Return the [x, y] coordinate for the center point of the cell that contains the specified text.  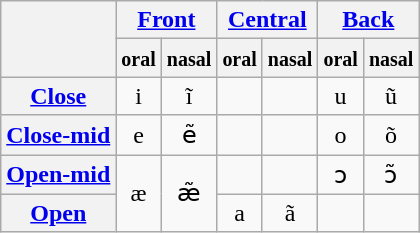
õ [391, 135]
ũ [391, 96]
ã [290, 213]
Central [268, 20]
o [340, 135]
æ̃ [189, 193]
Open-mid [58, 174]
u [340, 96]
Back [368, 20]
ẽ [189, 135]
Open [58, 213]
æ [138, 193]
ĩ [189, 96]
e [138, 135]
Close-mid [58, 135]
i [138, 96]
ɔ [340, 174]
Close [58, 96]
a [240, 213]
ɔ̃ [391, 174]
Front [166, 20]
